Capture the cell that displays the provided text and extract its (X, Y) central coordinate. 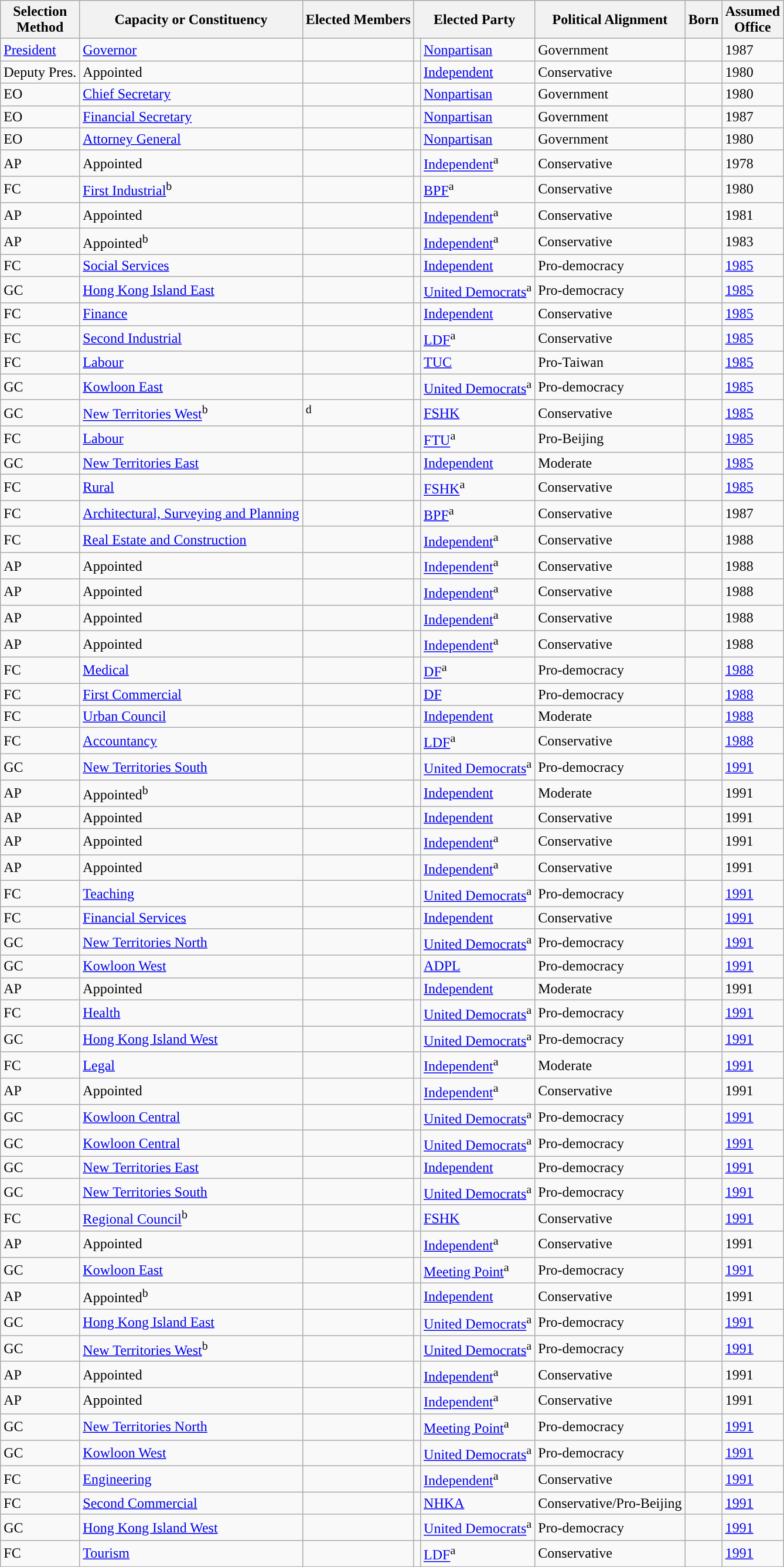
d (358, 413)
Health (191, 1013)
Rural (191, 488)
1981 (752, 216)
Teaching (191, 894)
Elected Members (358, 20)
DFa (478, 670)
Finance (191, 314)
Architectural, Surveying and Planning (191, 513)
Real Estate and Construction (191, 539)
Pro-Taiwan (610, 363)
Pro-Beijing (610, 440)
FSHKa (478, 488)
Capacity or Constituency (191, 20)
NHKA (478, 1503)
Legal (191, 1065)
Governor (191, 50)
Attorney General (191, 139)
Medical (191, 670)
ADPL (478, 966)
DF (478, 694)
Political Alignment (610, 20)
1983 (752, 241)
Chief Secretary (191, 94)
AssumedOffice (752, 20)
Financial Secretary (191, 117)
Urban Council (191, 717)
Second Commercial (191, 1503)
Accountancy (191, 741)
Second Industrial (191, 339)
Conservative/Pro-Beijing (610, 1503)
SelectionMethod (40, 20)
1978 (752, 163)
FTUa (478, 440)
Financial Services (191, 918)
Elected Party (474, 20)
President (40, 50)
First Commercial (191, 694)
TUC (478, 363)
Social Services (191, 265)
Engineering (191, 1479)
Regional Councilb (191, 1218)
Tourism (191, 1554)
Deputy Pres. (40, 72)
Born (703, 20)
First Industrialb (191, 190)
